Search for the cell housing the specified text and yield its [X, Y] center coordinate. 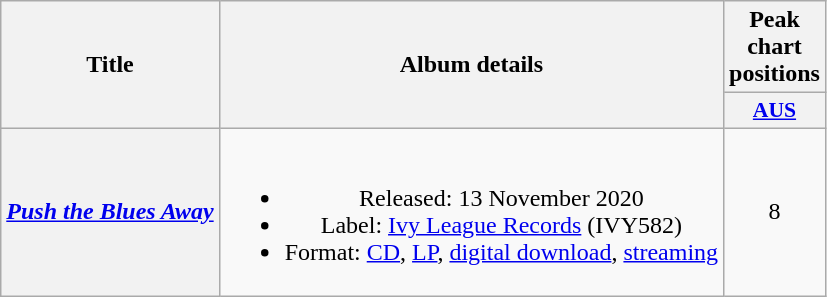
Push the Blues Away [110, 212]
Title [110, 65]
Peak chart positions [775, 47]
Released: 13 November 2020Label: Ivy League Records (IVY582)Format: CD, LP, digital download, streaming [471, 212]
AUS [775, 111]
Album details [471, 65]
8 [775, 212]
